Return (X, Y) of the center of cell containing provided text 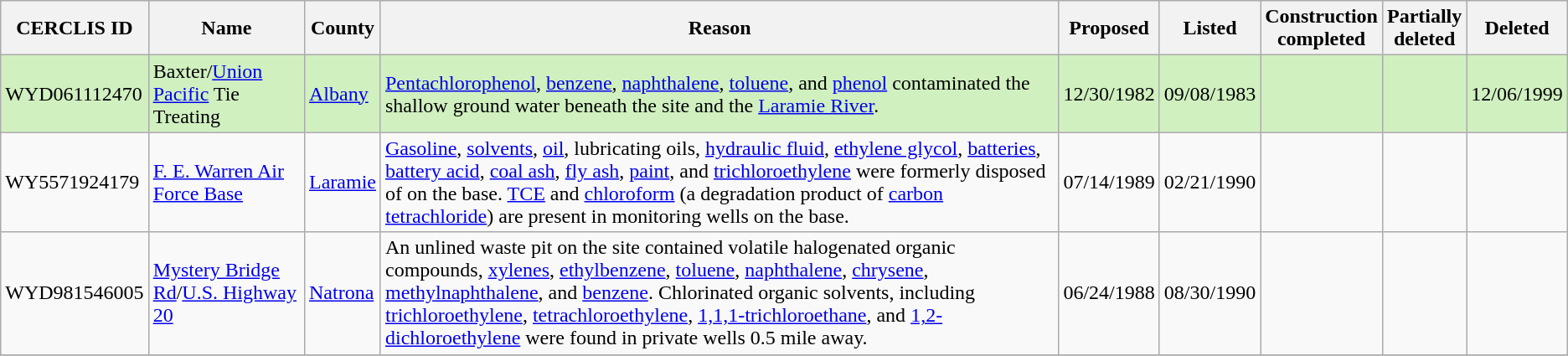
Mystery Bridge Rd/U.S. Highway 20 (226, 293)
02/21/1990 (1210, 183)
Pentachlorophenol, benzene, naphthalene, toluene, and phenol contaminated the shallow ground water beneath the site and the Laramie River. (719, 94)
Deleted (1517, 28)
Partiallydeleted (1424, 28)
12/30/1982 (1109, 94)
Constructioncompleted (1322, 28)
Reason (719, 28)
Baxter/Union Pacific Tie Treating (226, 94)
06/24/1988 (1109, 293)
F. E. Warren Air Force Base (226, 183)
Proposed (1109, 28)
CERCLIS ID (75, 28)
WYD061112470 (75, 94)
Albany (342, 94)
09/08/1983 (1210, 94)
08/30/1990 (1210, 293)
County (342, 28)
WYD981546005 (75, 293)
Name (226, 28)
Natrona (342, 293)
Laramie (342, 183)
Listed (1210, 28)
07/14/1989 (1109, 183)
WY5571924179 (75, 183)
12/06/1999 (1517, 94)
